Return [x, y] of the center of cell containing provided text 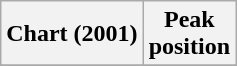
Chart (2001) [72, 34]
Peakposition [189, 34]
